Return the (x, y) coordinate for the center point of the cell that contains the specified text.  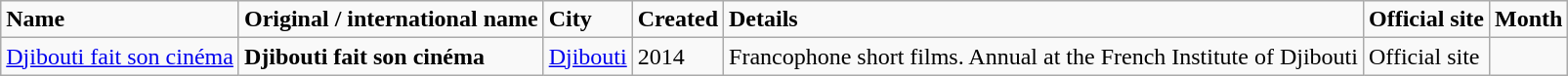
2014 (678, 57)
Month (1528, 19)
Details (1043, 19)
City (588, 19)
Djibouti (588, 57)
Created (678, 19)
Original / international name (391, 19)
Name (120, 19)
Francophone short films. Annual at the French Institute of Djibouti (1043, 57)
